Scan for the cell matching the given text and deliver its [x, y] coordinate at center. 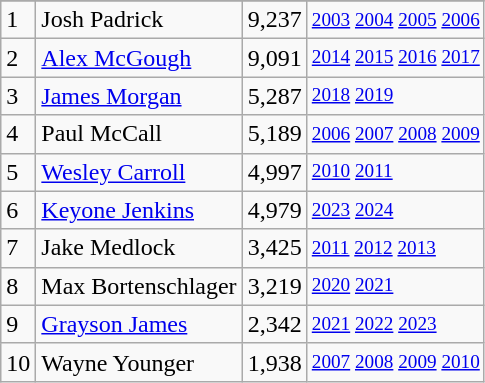
1,938 [274, 362]
4 [18, 134]
2011 2012 2013 [396, 248]
Alex McGough [139, 58]
2006 2007 2008 2009 [396, 134]
2014 2015 2016 2017 [396, 58]
Grayson James [139, 324]
Max Bortenschlager [139, 286]
3,425 [274, 248]
2010 2011 [396, 172]
10 [18, 362]
Wesley Carroll [139, 172]
2020 2021 [396, 286]
1 [18, 20]
James Morgan [139, 96]
6 [18, 210]
Keyone Jenkins [139, 210]
4,979 [274, 210]
9 [18, 324]
2 [18, 58]
4,997 [274, 172]
5,287 [274, 96]
2007 2008 2009 2010 [396, 362]
2021 2022 2023 [396, 324]
9,237 [274, 20]
Josh Padrick [139, 20]
Wayne Younger [139, 362]
2023 2024 [396, 210]
9,091 [274, 58]
2003 2004 2005 2006 [396, 20]
Paul McCall [139, 134]
2,342 [274, 324]
3,219 [274, 286]
5,189 [274, 134]
Jake Medlock [139, 248]
7 [18, 248]
5 [18, 172]
3 [18, 96]
8 [18, 286]
2018 2019 [396, 96]
